For the text-containing cell, return its midpoint in [x, y] coordinate format. 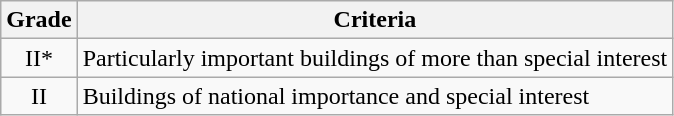
Grade [39, 20]
II* [39, 58]
Buildings of national importance and special interest [375, 96]
Particularly important buildings of more than special interest [375, 58]
II [39, 96]
Criteria [375, 20]
